Capture the cell that displays the provided text and extract its [x, y] central coordinate. 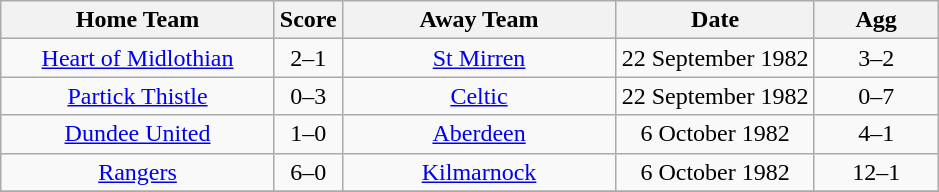
Kilmarnock [479, 172]
Score [308, 20]
12–1 [876, 172]
Celtic [479, 96]
4–1 [876, 134]
Aberdeen [479, 134]
Date [716, 20]
0–3 [308, 96]
2–1 [308, 58]
Home Team [138, 20]
3–2 [876, 58]
Away Team [479, 20]
Agg [876, 20]
Dundee United [138, 134]
0–7 [876, 96]
Partick Thistle [138, 96]
St Mirren [479, 58]
1–0 [308, 134]
Heart of Midlothian [138, 58]
Rangers [138, 172]
6–0 [308, 172]
